Search for the cell housing the specified text and yield its [x, y] center coordinate. 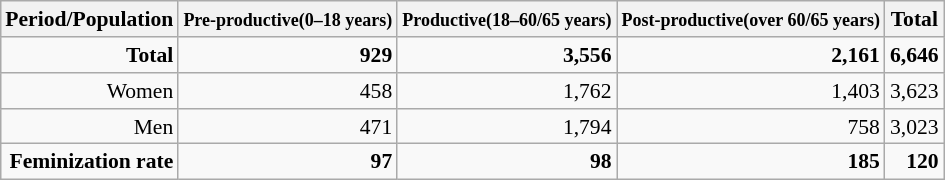
Productive(18–60/65 years) [506, 19]
758 [751, 126]
Period/Population [89, 19]
98 [506, 162]
185 [751, 162]
Post-productive(over 60/65 years) [751, 19]
1,403 [751, 91]
Men [89, 126]
1,762 [506, 91]
3,623 [914, 91]
471 [288, 126]
3,556 [506, 55]
3,023 [914, 126]
2,161 [751, 55]
Feminization rate [89, 162]
458 [288, 91]
97 [288, 162]
120 [914, 162]
Pre-productive(0–18 years) [288, 19]
929 [288, 55]
1,794 [506, 126]
Women [89, 91]
6,646 [914, 55]
